For the text-containing cell, return its midpoint in [x, y] coordinate format. 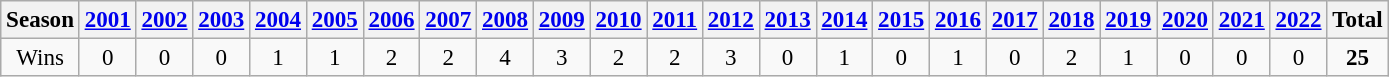
2005 [334, 20]
2003 [222, 20]
2013 [788, 20]
2002 [164, 20]
2014 [844, 20]
2019 [1128, 20]
2009 [562, 20]
2010 [618, 20]
2020 [1186, 20]
Wins [40, 58]
2001 [108, 20]
2015 [902, 20]
2017 [1014, 20]
2011 [675, 20]
4 [506, 58]
2018 [1072, 20]
2006 [392, 20]
Season [40, 20]
2016 [958, 20]
25 [1358, 58]
2022 [1298, 20]
2007 [448, 20]
2008 [506, 20]
2012 [730, 20]
Total [1358, 20]
2004 [278, 20]
2021 [1242, 20]
